Return the (x, y) coordinate for the center point of the cell that contains the specified text.  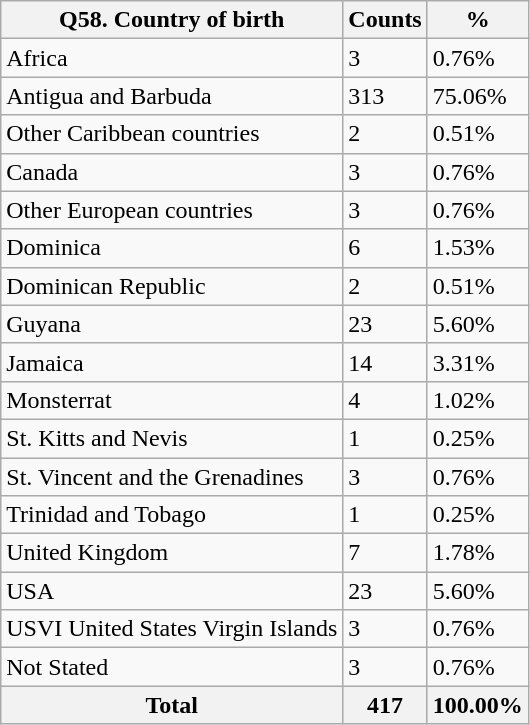
417 (385, 705)
75.06% (478, 96)
Dominican Republic (172, 286)
Africa (172, 58)
USVI United States Virgin Islands (172, 629)
7 (385, 553)
313 (385, 96)
4 (385, 400)
100.00% (478, 705)
Canada (172, 172)
Dominica (172, 248)
Total (172, 705)
Guyana (172, 324)
Counts (385, 20)
6 (385, 248)
1.02% (478, 400)
14 (385, 362)
USA (172, 591)
St. Kitts and Nevis (172, 438)
Antigua and Barbuda (172, 96)
United Kingdom (172, 553)
Monsterrat (172, 400)
Other Caribbean countries (172, 134)
% (478, 20)
1.53% (478, 248)
3.31% (478, 362)
Q58. Country of birth (172, 20)
Other European countries (172, 210)
Jamaica (172, 362)
Not Stated (172, 667)
Trinidad and Tobago (172, 515)
1.78% (478, 553)
St. Vincent and the Grenadines (172, 477)
